Scan for the cell matching the given text and deliver its (X, Y) coordinate at center. 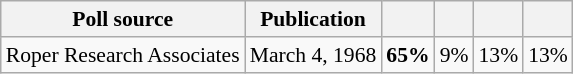
9% (454, 55)
Roper Research Associates (123, 55)
March 4, 1968 (314, 55)
Poll source (123, 19)
65% (408, 55)
Publication (314, 19)
